Identify which cell holds the provided text, then report its [X, Y] central coordinate. 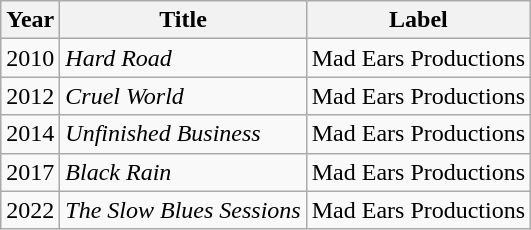
Label [418, 20]
Unfinished Business [183, 134]
The Slow Blues Sessions [183, 210]
Year [30, 20]
2012 [30, 96]
2017 [30, 172]
Cruel World [183, 96]
Black Rain [183, 172]
Title [183, 20]
Hard Road [183, 58]
2014 [30, 134]
2022 [30, 210]
2010 [30, 58]
